Pinpoint the cell where the given text exists, returning its (X, Y) midpoint coordinate. 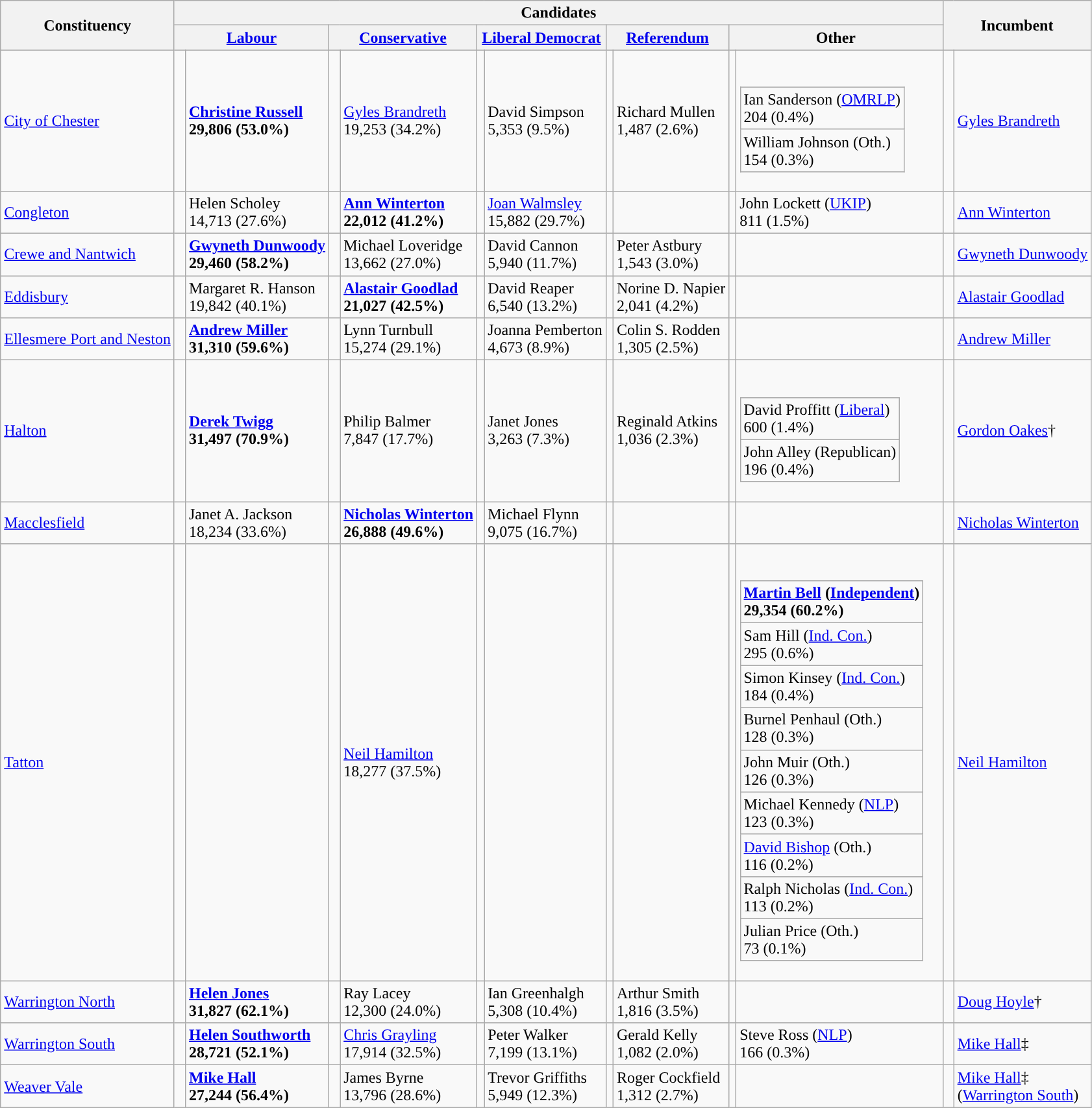
Peter Walker7,199 (13.1%) (545, 1044)
Joan Walmsley15,882 (29.7%) (545, 213)
John Alley (Republican)196 (0.4%) (820, 461)
Gyles Brandreth (1023, 121)
Andrew Miller (1023, 339)
Michael Flynn9,075 (16.7%) (545, 522)
Doug Hoyle† (1023, 1002)
Colin S. Rodden1,305 (2.5%) (671, 339)
John Muir (Oth.)126 (0.3%) (832, 771)
Andrew Miller31,310 (59.6%) (257, 339)
Helen Scholey14,713 (27.6%) (257, 213)
Lynn Turnbull15,274 (29.1%) (409, 339)
Ann Winterton (1023, 213)
Labour (251, 38)
Weaver Vale (88, 1087)
Michael Loveridge13,662 (27.0%) (409, 254)
Janet A. Jackson18,234 (33.6%) (257, 522)
Christine Russell29,806 (53.0%) (257, 121)
Halton (88, 431)
Ian Sanderson (OMRLP)204 (0.4%) William Johnson (Oth.)154 (0.3%) (839, 121)
Ralph Nicholas (Ind. Con.)113 (0.2%) (832, 897)
Ian Greenhalgh5,308 (10.4%) (545, 1002)
Ian Sanderson (OMRLP)204 (0.4%) (822, 108)
Crewe and Nantwich (88, 254)
Gwyneth Dunwoody29,460 (58.2%) (257, 254)
Janet Jones3,263 (7.3%) (545, 431)
Warrington North (88, 1002)
Burnel Penhaul (Oth.)128 (0.3%) (832, 728)
Conservative (403, 38)
Chris Grayling17,914 (32.5%) (409, 1044)
Norine D. Napier2,041 (4.2%) (671, 297)
Gwyneth Dunwoody (1023, 254)
Reginald Atkins1,036 (2.3%) (671, 431)
Neil Hamilton18,277 (37.5%) (409, 762)
Richard Mullen1,487 (2.6%) (671, 121)
James Byrne13,796 (28.6%) (409, 1087)
Eddisbury (88, 297)
Margaret R. Hanson19,842 (40.1%) (257, 297)
Mike Hall27,244 (56.4%) (257, 1087)
Referendum (667, 38)
Tatton (88, 762)
Incumbent (1017, 25)
Steve Ross (NLP)166 (0.3%) (839, 1044)
Roger Cockfield1,312 (2.7%) (671, 1087)
John Lockett (UKIP)811 (1.5%) (839, 213)
William Johnson (Oth.)154 (0.3%) (822, 151)
Helen Southworth28,721 (52.1%) (257, 1044)
Nicholas Winterton (1023, 522)
Nicholas Winterton26,888 (49.6%) (409, 522)
Peter Astbury1,543 (3.0%) (671, 254)
Ray Lacey12,300 (24.0%) (409, 1002)
Mike Hall‡(Warrington South) (1023, 1087)
Candidates (558, 13)
Neil Hamilton (1023, 762)
Congleton (88, 213)
David Proffitt (Liberal)600 (1.4%) (820, 418)
Constituency (88, 25)
Philip Balmer7,847 (17.7%) (409, 431)
David Bishop (Oth.)116 (0.2%) (832, 856)
David Reaper6,540 (13.2%) (545, 297)
Liberal Democrat (541, 38)
Michael Kennedy (NLP)123 (0.3%) (832, 813)
Macclesfield (88, 522)
Julian Price (Oth.)73 (0.1%) (832, 940)
Martin Bell (Independent)29,354 (60.2%) (832, 602)
Arthur Smith1,816 (3.5%) (671, 1002)
Gordon Oakes† (1023, 431)
Helen Jones31,827 (62.1%) (257, 1002)
David Simpson5,353 (9.5%) (545, 121)
David Cannon5,940 (11.7%) (545, 254)
Alastair Goodlad (1023, 297)
Derek Twigg31,497 (70.9%) (257, 431)
Ann Winterton22,012 (41.2%) (409, 213)
Ellesmere Port and Neston (88, 339)
Trevor Griffiths5,949 (12.3%) (545, 1087)
Alastair Goodlad21,027 (42.5%) (409, 297)
Sam Hill (Ind. Con.)295 (0.6%) (832, 644)
Other (836, 38)
Gyles Brandreth19,253 (34.2%) (409, 121)
Warrington South (88, 1044)
Gerald Kelly1,082 (2.0%) (671, 1044)
City of Chester (88, 121)
Joanna Pemberton4,673 (8.9%) (545, 339)
David Proffitt (Liberal)600 (1.4%) John Alley (Republican)196 (0.4%) (839, 431)
Simon Kinsey (Ind. Con.)184 (0.4%) (832, 687)
Mike Hall‡ (1023, 1044)
